Return the (X, Y) coordinate for the center point of the cell that contains the specified text.  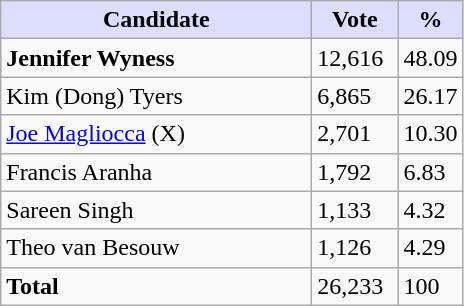
1,126 (355, 248)
26.17 (430, 96)
48.09 (430, 58)
26,233 (355, 286)
10.30 (430, 134)
Francis Aranha (156, 172)
Kim (Dong) Tyers (156, 96)
1,133 (355, 210)
Jennifer Wyness (156, 58)
1,792 (355, 172)
Sareen Singh (156, 210)
Joe Magliocca (X) (156, 134)
4.32 (430, 210)
6,865 (355, 96)
Theo van Besouw (156, 248)
2,701 (355, 134)
12,616 (355, 58)
100 (430, 286)
Vote (355, 20)
Candidate (156, 20)
% (430, 20)
4.29 (430, 248)
Total (156, 286)
6.83 (430, 172)
